Find where the given text appears and provide that cell's center as [x, y] coordinate. 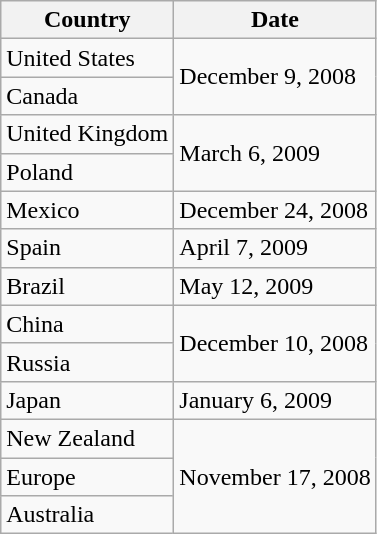
China [88, 324]
United States [88, 58]
December 10, 2008 [275, 343]
May 12, 2009 [275, 286]
Brazil [88, 286]
December 24, 2008 [275, 210]
Mexico [88, 210]
Spain [88, 248]
Poland [88, 172]
March 6, 2009 [275, 153]
Country [88, 20]
Date [275, 20]
United Kingdom [88, 134]
New Zealand [88, 438]
November 17, 2008 [275, 476]
April 7, 2009 [275, 248]
Canada [88, 96]
Russia [88, 362]
Australia [88, 515]
December 9, 2008 [275, 77]
Europe [88, 477]
Japan [88, 400]
January 6, 2009 [275, 400]
